Capture the cell that displays the provided text and extract its (X, Y) central coordinate. 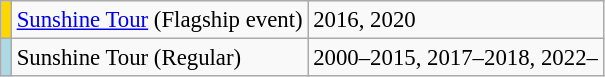
2000–2015, 2017–2018, 2022– (456, 58)
Sunshine Tour (Flagship event) (160, 20)
2016, 2020 (456, 20)
Sunshine Tour (Regular) (160, 58)
